Identify which cell holds the provided text, then report its [X, Y] central coordinate. 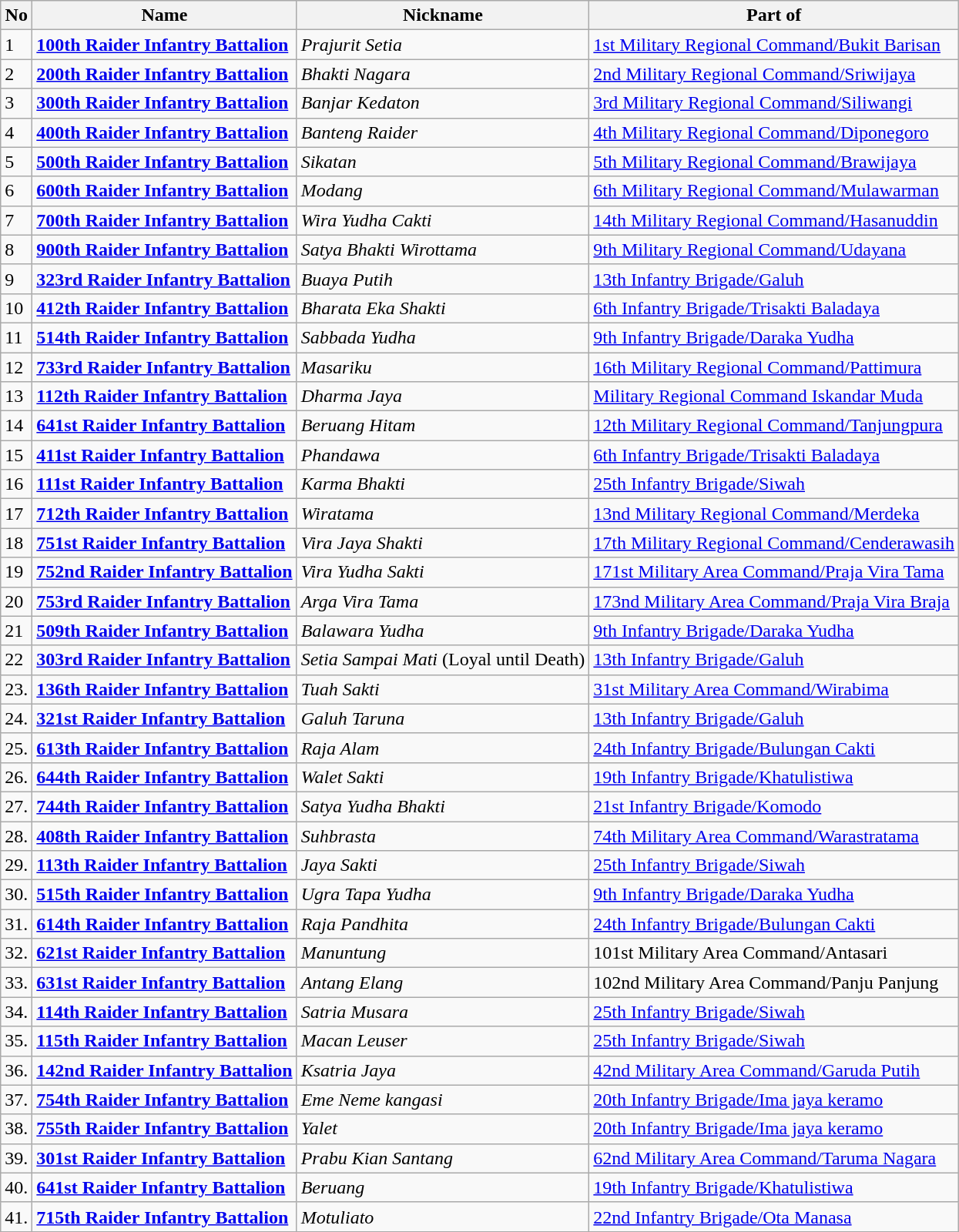
Prajurit Setia [443, 45]
28. [17, 835]
Modang [443, 191]
Bhakti Nagara [443, 74]
301st Raider Infantry Battalion [165, 1158]
Military Regional Command Iskandar Muda [774, 397]
900th Raider Infantry Battalion [165, 249]
7 [17, 220]
34. [17, 1012]
6 [17, 191]
22nd Infantry Brigade/Ota Manasa [774, 1217]
Walet Sakti [443, 777]
Nickname [443, 15]
37. [17, 1100]
112th Raider Infantry Battalion [165, 397]
Motuliato [443, 1217]
Raja Pandhita [443, 924]
31st Military Area Command/Wirabima [774, 689]
631st Raider Infantry Battalion [165, 983]
24. [17, 718]
14 [17, 426]
Banjar Kedaton [443, 103]
Prabu Kian Santang [443, 1158]
17 [17, 514]
13nd Military Regional Command/Merdeka [774, 514]
754th Raider Infantry Battalion [165, 1100]
142nd Raider Infantry Battalion [165, 1070]
5 [17, 162]
514th Raider Infantry Battalion [165, 337]
621st Raider Infantry Battalion [165, 953]
101st Military Area Command/Antasari [774, 953]
41. [17, 1217]
744th Raider Infantry Battalion [165, 806]
21 [17, 631]
Name [165, 15]
Vira Yudha Sakti [443, 572]
171st Military Area Command/Praja Vira Tama [774, 572]
3rd Military Regional Command/Siliwangi [774, 103]
26. [17, 777]
300th Raider Infantry Battalion [165, 103]
509th Raider Infantry Battalion [165, 631]
Galuh Taruna [443, 718]
23. [17, 689]
14th Military Regional Command/Hasanuddin [774, 220]
12th Military Regional Command/Tanjungpura [774, 426]
Beruang [443, 1187]
515th Raider Infantry Battalion [165, 895]
31. [17, 924]
600th Raider Infantry Battalion [165, 191]
Dharma Jaya [443, 397]
613th Raider Infantry Battalion [165, 748]
755th Raider Infantry Battalion [165, 1129]
Sikatan [443, 162]
115th Raider Infantry Battalion [165, 1041]
753rd Raider Infantry Battalion [165, 601]
733rd Raider Infantry Battalion [165, 367]
19 [17, 572]
12 [17, 367]
111st Raider Infantry Battalion [165, 484]
18 [17, 543]
17th Military Regional Command/Cenderawasih [774, 543]
Satya Yudha Bhakti [443, 806]
408th Raider Infantry Battalion [165, 835]
Ugra Tapa Yudha [443, 895]
200th Raider Infantry Battalion [165, 74]
Balawara Yudha [443, 631]
3 [17, 103]
Ksatria Jaya [443, 1070]
Satya Bhakti Wirottama [443, 249]
715th Raider Infantry Battalion [165, 1217]
700th Raider Infantry Battalion [165, 220]
21st Infantry Brigade/Komodo [774, 806]
5th Military Regional Command/Brawijaya [774, 162]
Buaya Putih [443, 279]
752nd Raider Infantry Battalion [165, 572]
1 [17, 45]
33. [17, 983]
Sabbada Yudha [443, 337]
8 [17, 249]
Setia Sampai Mati (Loyal until Death) [443, 660]
4th Military Regional Command/Diponegoro [774, 132]
30. [17, 895]
Masariku [443, 367]
Suhbrasta [443, 835]
25. [17, 748]
42nd Military Area Command/Garuda Putih [774, 1070]
4 [17, 132]
Beruang Hitam [443, 426]
Wiratama [443, 514]
Eme Neme kangasi [443, 1100]
15 [17, 455]
321st Raider Infantry Battalion [165, 718]
Jaya Sakti [443, 865]
22 [17, 660]
Wira Yudha Cakti [443, 220]
2nd Military Regional Command/Sriwijaya [774, 74]
323rd Raider Infantry Battalion [165, 279]
No [17, 15]
74th Military Area Command/Warastratama [774, 835]
614th Raider Infantry Battalion [165, 924]
Manuntung [443, 953]
38. [17, 1129]
9th Military Regional Command/Udayana [774, 249]
136th Raider Infantry Battalion [165, 689]
16th Military Regional Command/Pattimura [774, 367]
2 [17, 74]
644th Raider Infantry Battalion [165, 777]
11 [17, 337]
6th Military Regional Command/Mulawarman [774, 191]
62nd Military Area Command/Taruma Nagara [774, 1158]
751st Raider Infantry Battalion [165, 543]
20 [17, 601]
Tuah Sakti [443, 689]
9 [17, 279]
29. [17, 865]
Bharata Eka Shakti [443, 308]
35. [17, 1041]
500th Raider Infantry Battalion [165, 162]
412th Raider Infantry Battalion [165, 308]
411st Raider Infantry Battalion [165, 455]
Raja Alam [443, 748]
712th Raider Infantry Battalion [165, 514]
100th Raider Infantry Battalion [165, 45]
32. [17, 953]
16 [17, 484]
Satria Musara [443, 1012]
Antang Elang [443, 983]
114th Raider Infantry Battalion [165, 1012]
113th Raider Infantry Battalion [165, 865]
39. [17, 1158]
102nd Military Area Command/Panju Panjung [774, 983]
400th Raider Infantry Battalion [165, 132]
10 [17, 308]
303rd Raider Infantry Battalion [165, 660]
Macan Leuser [443, 1041]
Part of [774, 15]
Phandawa [443, 455]
Arga Vira Tama [443, 601]
173nd Military Area Command/Praja Vira Braja [774, 601]
Yalet [443, 1129]
13 [17, 397]
Banteng Raider [443, 132]
27. [17, 806]
36. [17, 1070]
40. [17, 1187]
1st Military Regional Command/Bukit Barisan [774, 45]
Vira Jaya Shakti [443, 543]
Karma Bhakti [443, 484]
